Pinpoint the cell where the given text exists, returning its [X, Y] midpoint coordinate. 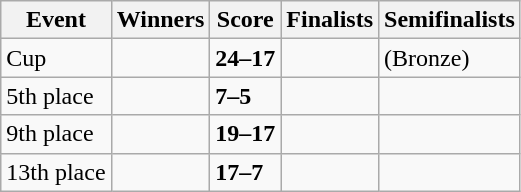
17–7 [246, 172]
Finalists [330, 20]
13th place [56, 172]
Semifinalists [450, 20]
Winners [160, 20]
Cup [56, 58]
Score [246, 20]
7–5 [246, 96]
9th place [56, 134]
5th place [56, 96]
Event [56, 20]
24–17 [246, 58]
19–17 [246, 134]
(Bronze) [450, 58]
